Return [x, y] of the center of cell containing provided text 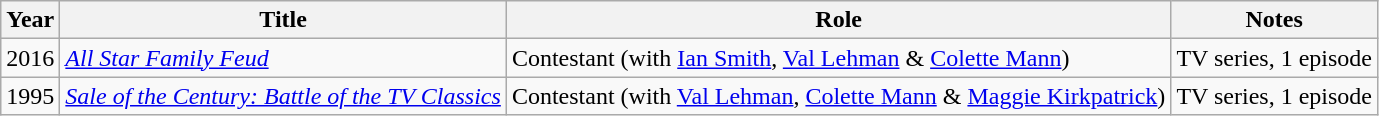
Role [838, 20]
Notes [1274, 20]
Title [284, 20]
Contestant (with Ian Smith, Val Lehman & Colette Mann) [838, 58]
Contestant (with Val Lehman, Colette Mann & Maggie Kirkpatrick) [838, 96]
Year [30, 20]
2016 [30, 58]
Sale of the Century: Battle of the TV Classics [284, 96]
All Star Family Feud [284, 58]
1995 [30, 96]
